Return [x, y] of the center of cell containing provided text 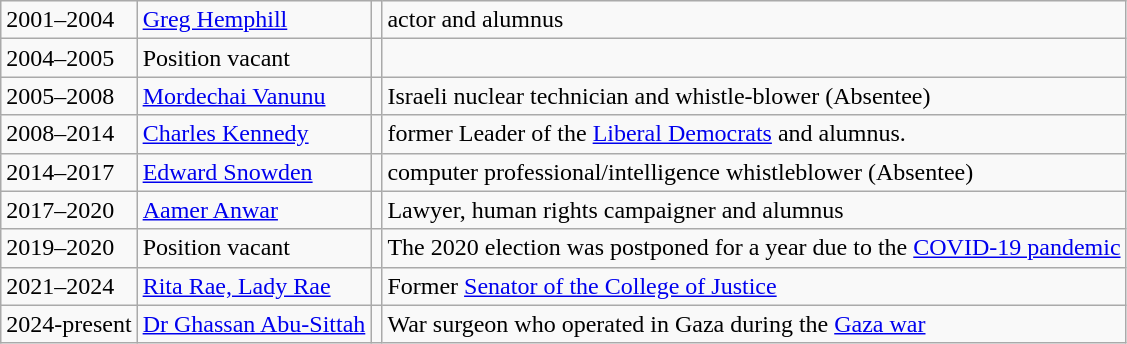
Mordechai Vanunu [254, 96]
2021–2024 [69, 286]
Aamer Anwar [254, 210]
2024-present [69, 324]
former Leader of the Liberal Democrats and alumnus. [754, 134]
computer professional/intelligence whistleblower (Absentee) [754, 172]
Former Senator of the College of Justice [754, 286]
2017–2020 [69, 210]
Israeli nuclear technician and whistle-blower (Absentee) [754, 96]
2001–2004 [69, 20]
Lawyer, human rights campaigner and alumnus [754, 210]
Charles Kennedy [254, 134]
The 2020 election was postponed for a year due to the COVID-19 pandemic [754, 248]
Greg Hemphill [254, 20]
2005–2008 [69, 96]
Rita Rae, Lady Rae [254, 286]
2008–2014 [69, 134]
War surgeon who operated in Gaza during the Gaza war [754, 324]
actor and alumnus [754, 20]
2019–2020 [69, 248]
2014–2017 [69, 172]
2004–2005 [69, 58]
Dr Ghassan Abu-Sittah [254, 324]
Edward Snowden [254, 172]
